Determine the (x, y) coordinate at the center of the cell enclosing the given text.  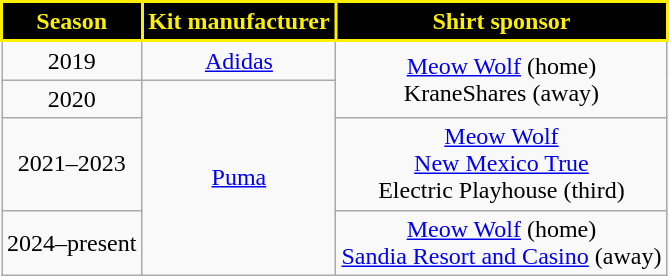
Season (72, 22)
Meow Wolf New Mexico True Electric Playhouse (third) (502, 164)
Adidas (239, 60)
Kit manufacturer (239, 22)
Shirt sponsor (502, 22)
Meow Wolf (home)KraneShares (away) (502, 80)
2024–present (72, 242)
2020 (72, 99)
2019 (72, 60)
2021–2023 (72, 164)
Puma (239, 178)
Meow Wolf (home) Sandia Resort and Casino (away) (502, 242)
